Output the (X, Y) coordinate of the center of the cell containing the given text.  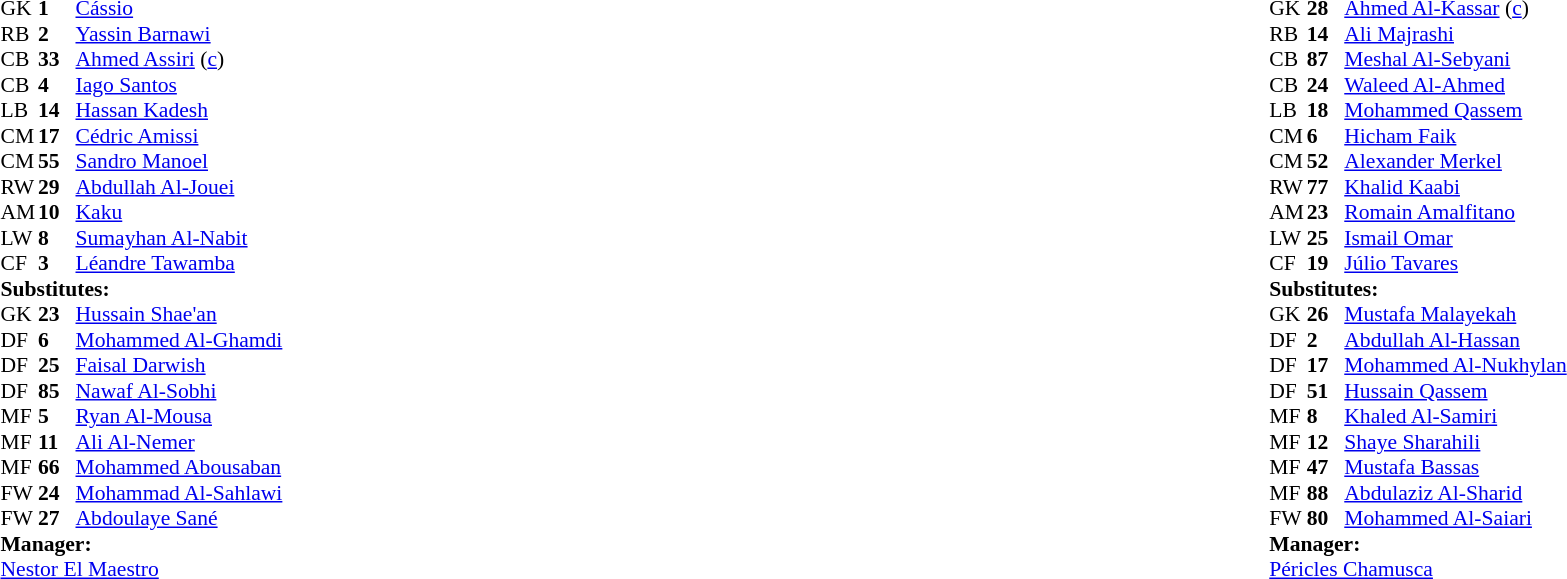
77 (1326, 187)
Abdoulaye Sané (180, 519)
51 (1326, 391)
Ali Al-Nemer (180, 442)
33 (57, 59)
Nawaf Al-Sobhi (180, 391)
26 (1326, 315)
Faisal Darwish (180, 365)
Mohammed Al-Saiari (1455, 519)
Mohammed Abousaban (180, 467)
55 (57, 161)
Abdulaziz Al-Sharid (1455, 493)
Hicham Faik (1455, 136)
Kaku (180, 213)
Cédric Amissi (180, 136)
Abdullah Al-Jouei (180, 187)
Abdullah Al-Hassan (1455, 340)
66 (57, 467)
27 (57, 519)
88 (1326, 493)
Ismail Omar (1455, 238)
Hussain Shae'an (180, 315)
Khalid Kaabi (1455, 187)
87 (1326, 59)
47 (1326, 467)
11 (57, 442)
3 (57, 263)
18 (1326, 111)
80 (1326, 519)
Hussain Qassem (1455, 391)
Mohammed Qassem (1455, 111)
Mohammed Al-Nukhylan (1455, 365)
Mustafa Malayekah (1455, 315)
Iago Santos (180, 85)
10 (57, 213)
Waleed Al-Ahmed (1455, 85)
Ryan Al-Mousa (180, 417)
Sumayhan Al-Nabit (180, 238)
12 (1326, 442)
Ahmed Assiri (c) (180, 59)
Shaye Sharahili (1455, 442)
Meshal Al-Sebyani (1455, 59)
52 (1326, 161)
Alexander Merkel (1455, 161)
Hassan Kadesh (180, 111)
5 (57, 417)
Mustafa Bassas (1455, 467)
Yassin Barnawi (180, 34)
Mohammad Al-Sahlawi (180, 493)
Romain Amalfitano (1455, 213)
85 (57, 391)
29 (57, 187)
Sandro Manoel (180, 161)
Khaled Al-Samiri (1455, 417)
4 (57, 85)
Mohammed Al-Ghamdi (180, 340)
Léandre Tawamba (180, 263)
Ali Majrashi (1455, 34)
Júlio Tavares (1455, 263)
19 (1326, 263)
